Identify which cell holds the provided text, then report its (x, y) central coordinate. 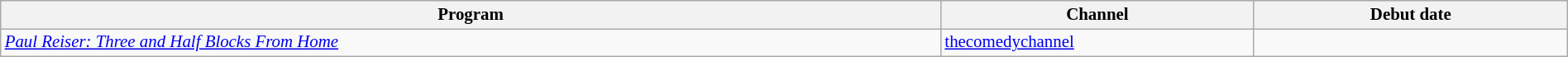
Program (471, 15)
thecomedychannel (1097, 42)
Channel (1097, 15)
Paul Reiser: Three and Half Blocks From Home (471, 42)
Debut date (1411, 15)
